Output the (X, Y) coordinate of the center of the cell containing the given text.  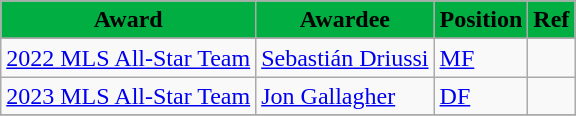
2022 MLS All-Star Team (128, 58)
Position (481, 20)
Awardee (345, 20)
Jon Gallagher (345, 96)
Sebastián Driussi (345, 58)
2023 MLS All-Star Team (128, 96)
Award (128, 20)
Ref (552, 20)
MF (481, 58)
DF (481, 96)
